Detect which cell encompasses the target text, then output its [x, y] center coordinate. 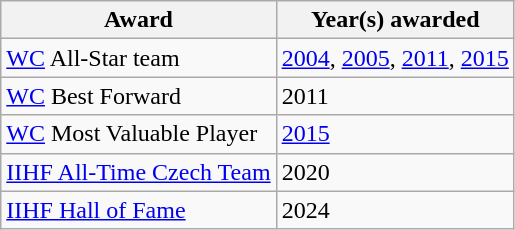
2020 [395, 172]
WC Best Forward [138, 96]
2015 [395, 134]
2004, 2005, 2011, 2015 [395, 58]
IIHF All-Time Czech Team [138, 172]
IIHF Hall of Fame [138, 210]
Award [138, 20]
WC Most Valuable Player [138, 134]
WC All-Star team [138, 58]
2011 [395, 96]
2024 [395, 210]
Year(s) awarded [395, 20]
